Search for the cell housing the specified text and yield its (X, Y) center coordinate. 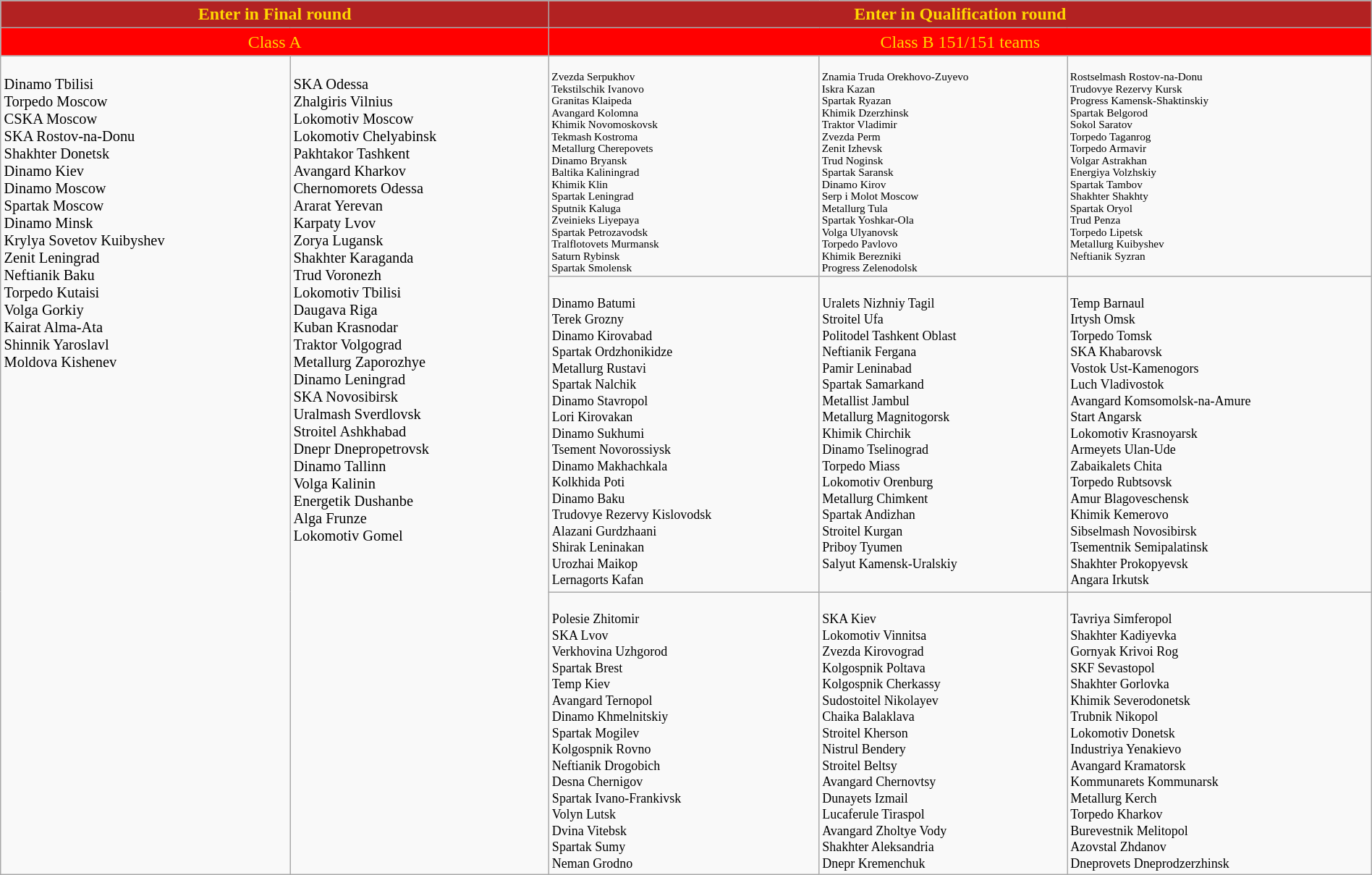
Enter in Final round (275, 14)
Class B 151/151 teams (961, 42)
Enter in Qualification round (961, 14)
Class A (275, 42)
